Pinpoint the cell where the given text exists, returning its (x, y) midpoint coordinate. 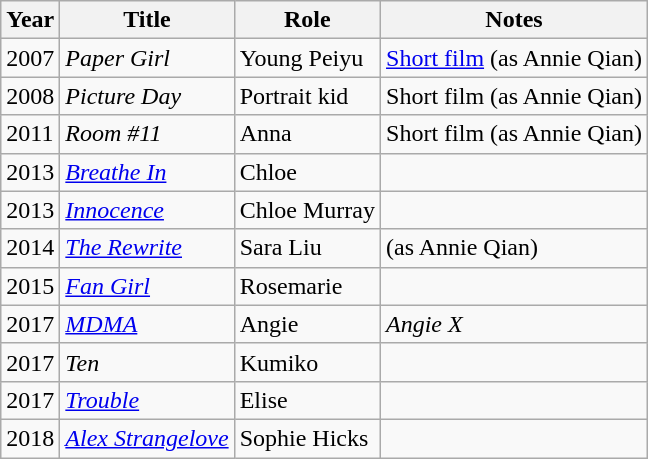
Trouble (147, 400)
The Rewrite (147, 248)
2014 (30, 248)
Portrait kid (307, 96)
Elise (307, 400)
2008 (30, 96)
2007 (30, 58)
Angie X (514, 324)
Young Peiyu (307, 58)
Chloe Murray (307, 210)
Breathe In (147, 172)
Kumiko (307, 362)
2011 (30, 134)
Room #11 (147, 134)
Role (307, 20)
MDMA (147, 324)
Notes (514, 20)
Sophie Hicks (307, 438)
Year (30, 20)
Alex Strangelove (147, 438)
Fan Girl (147, 286)
Innocence (147, 210)
(as Annie Qian) (514, 248)
Rosemarie (307, 286)
2015 (30, 286)
2018 (30, 438)
Angie (307, 324)
Paper Girl (147, 58)
Chloe (307, 172)
Sara Liu (307, 248)
Picture Day (147, 96)
Title (147, 20)
Anna (307, 134)
Ten (147, 362)
